Output the (X, Y) coordinate of the center of the cell containing the given text.  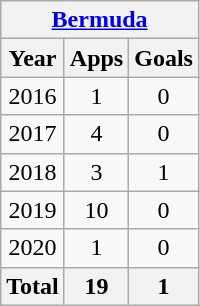
2019 (33, 210)
2018 (33, 172)
Apps (96, 58)
3 (96, 172)
2020 (33, 248)
4 (96, 134)
19 (96, 286)
10 (96, 210)
Total (33, 286)
Bermuda (100, 20)
2016 (33, 96)
Year (33, 58)
2017 (33, 134)
Goals (164, 58)
